Return (x, y) of the center of cell containing provided text 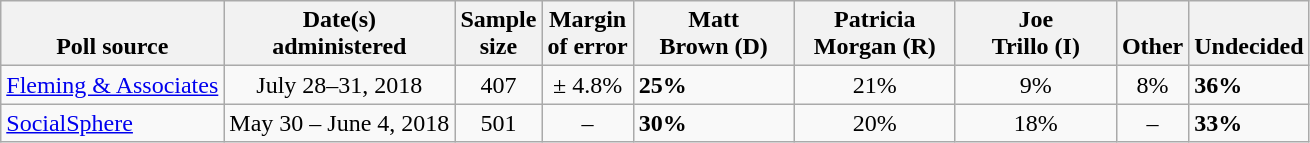
PatriciaMorgan (R) (874, 34)
SocialSphere (112, 123)
30% (714, 123)
± 4.8% (588, 85)
501 (498, 123)
33% (1249, 123)
21% (874, 85)
Other (1152, 34)
MattBrown (D) (714, 34)
Undecided (1249, 34)
18% (1036, 123)
Poll source (112, 34)
9% (1036, 85)
Marginof error (588, 34)
Fleming & Associates (112, 85)
JoeTrillo (I) (1036, 34)
25% (714, 85)
Samplesize (498, 34)
36% (1249, 85)
May 30 – June 4, 2018 (340, 123)
20% (874, 123)
407 (498, 85)
July 28–31, 2018 (340, 85)
Date(s)administered (340, 34)
8% (1152, 85)
